Provide the (x, y) coordinate of the cell's center where the given text is located.  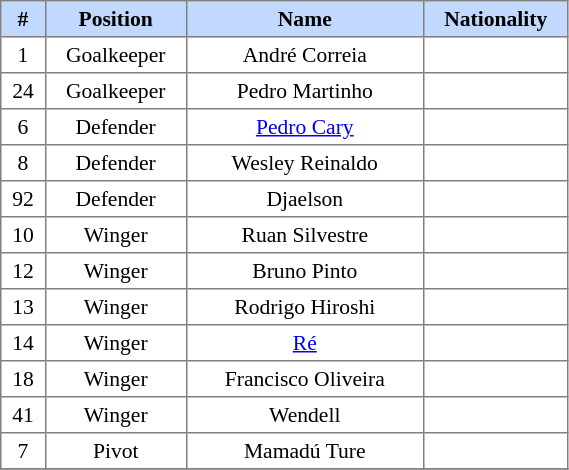
18 (23, 379)
Ruan Silvestre (304, 235)
6 (23, 127)
1 (23, 55)
Ré (304, 343)
Position (116, 19)
24 (23, 91)
Djaelson (304, 199)
12 (23, 271)
92 (23, 199)
Bruno Pinto (304, 271)
Nationality (496, 19)
41 (23, 415)
10 (23, 235)
# (23, 19)
Pedro Cary (304, 127)
Pivot (116, 451)
Wendell (304, 415)
Wesley Reinaldo (304, 163)
7 (23, 451)
Rodrigo Hiroshi (304, 307)
8 (23, 163)
Name (304, 19)
13 (23, 307)
André Correia (304, 55)
Pedro Martinho (304, 91)
14 (23, 343)
Francisco Oliveira (304, 379)
Mamadú Ture (304, 451)
